Capture the cell that displays the provided text and extract its (x, y) central coordinate. 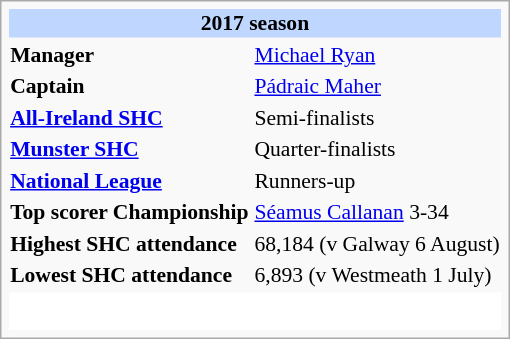
Lowest SHC attendance (130, 275)
All-Ireland SHC (130, 117)
6,893 (v Westmeath 1 July) (377, 275)
Pádraic Maher (377, 86)
Michael Ryan (377, 54)
Runners-up (377, 180)
Munster SHC (130, 149)
Semi-finalists (377, 117)
Highest SHC attendance (130, 243)
Captain (130, 86)
Séamus Callanan 3-34 (377, 212)
68,184 (v Galway 6 August) (377, 243)
National League (130, 180)
Top scorer Championship (130, 212)
Manager (130, 54)
Quarter-finalists (377, 149)
2017 season (256, 23)
